Output the (x, y) coordinate of the center of the cell containing the given text.  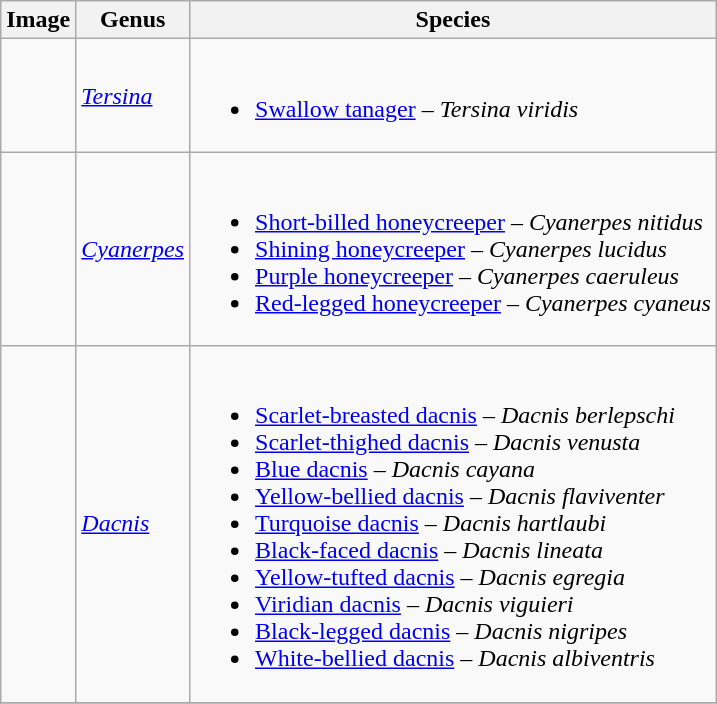
Dacnis (133, 524)
Cyanerpes (133, 249)
Image (38, 20)
Tersina (133, 96)
Genus (133, 20)
Swallow tanager – Tersina viridis (454, 96)
Species (454, 20)
